Pinpoint the cell where the given text exists, returning its (X, Y) midpoint coordinate. 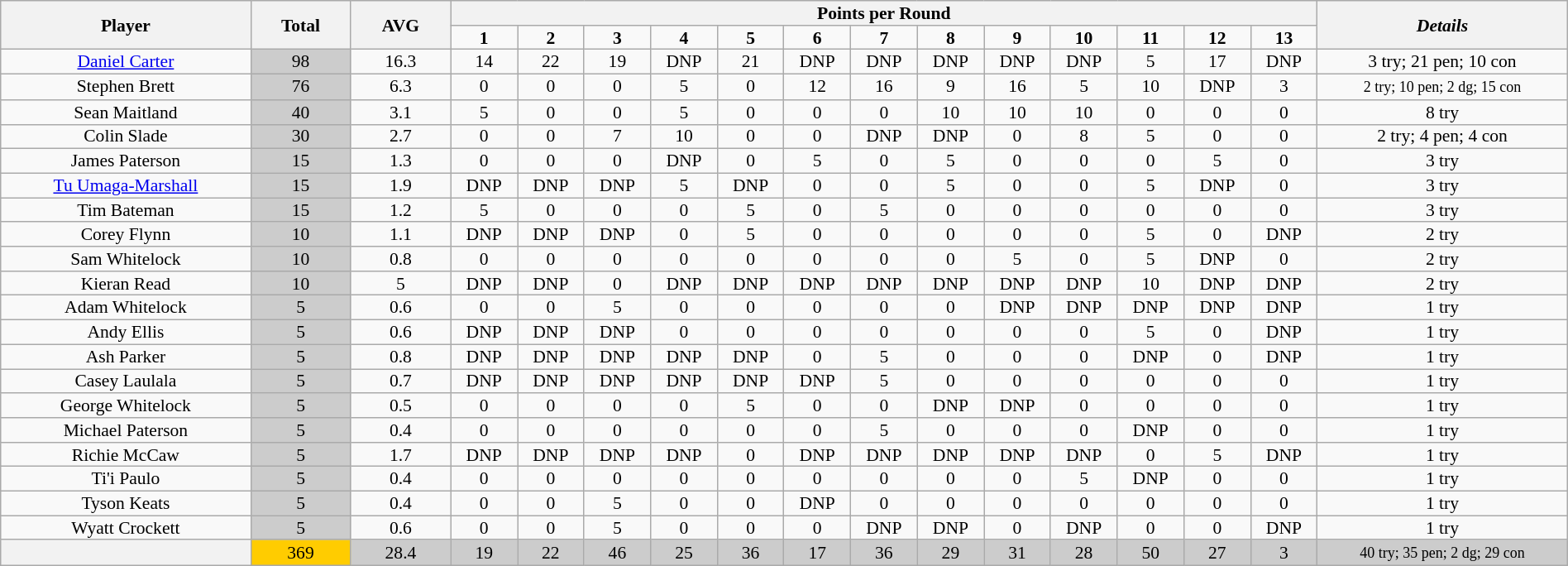
4 (685, 38)
2 try; 10 pen; 2 dg; 15 con (1442, 88)
50 (1151, 553)
27 (1217, 553)
Kieran Read (126, 284)
2 try; 4 pen; 4 con (1442, 137)
40 try; 35 pen; 2 dg; 29 con (1442, 553)
Tu Umaga-Marshall (126, 186)
25 (685, 553)
1.7 (400, 455)
James Paterson (126, 161)
6.3 (400, 88)
Details (1442, 25)
Stephen Brett (126, 88)
29 (951, 553)
14 (485, 62)
1 (485, 38)
George Whitelock (126, 406)
Tim Bateman (126, 210)
1.1 (400, 235)
Sean Maitland (126, 113)
0.5 (400, 406)
2.7 (400, 137)
98 (301, 62)
46 (617, 553)
Ti'i Paulo (126, 479)
6 (817, 38)
13 (1284, 38)
28.4 (400, 553)
40 (301, 113)
AVG (400, 25)
Corey Flynn (126, 235)
Points per Round (884, 13)
Player (126, 25)
76 (301, 88)
Wyatt Crockett (126, 528)
1.3 (400, 161)
Tyson Keats (126, 504)
21 (751, 62)
3.1 (400, 113)
1.2 (400, 210)
Andy Ellis (126, 333)
369 (301, 553)
Ash Parker (126, 357)
16.3 (400, 62)
1.9 (400, 186)
0.7 (400, 381)
31 (1017, 553)
28 (1083, 553)
Richie McCaw (126, 455)
Daniel Carter (126, 62)
2 (551, 38)
30 (301, 137)
Casey Laulala (126, 381)
Colin Slade (126, 137)
Total (301, 25)
8 try (1442, 113)
Michael Paterson (126, 430)
Sam Whitelock (126, 259)
11 (1151, 38)
Adam Whitelock (126, 308)
3 try; 21 pen; 10 con (1442, 62)
